Capture the cell that displays the provided text and extract its (X, Y) central coordinate. 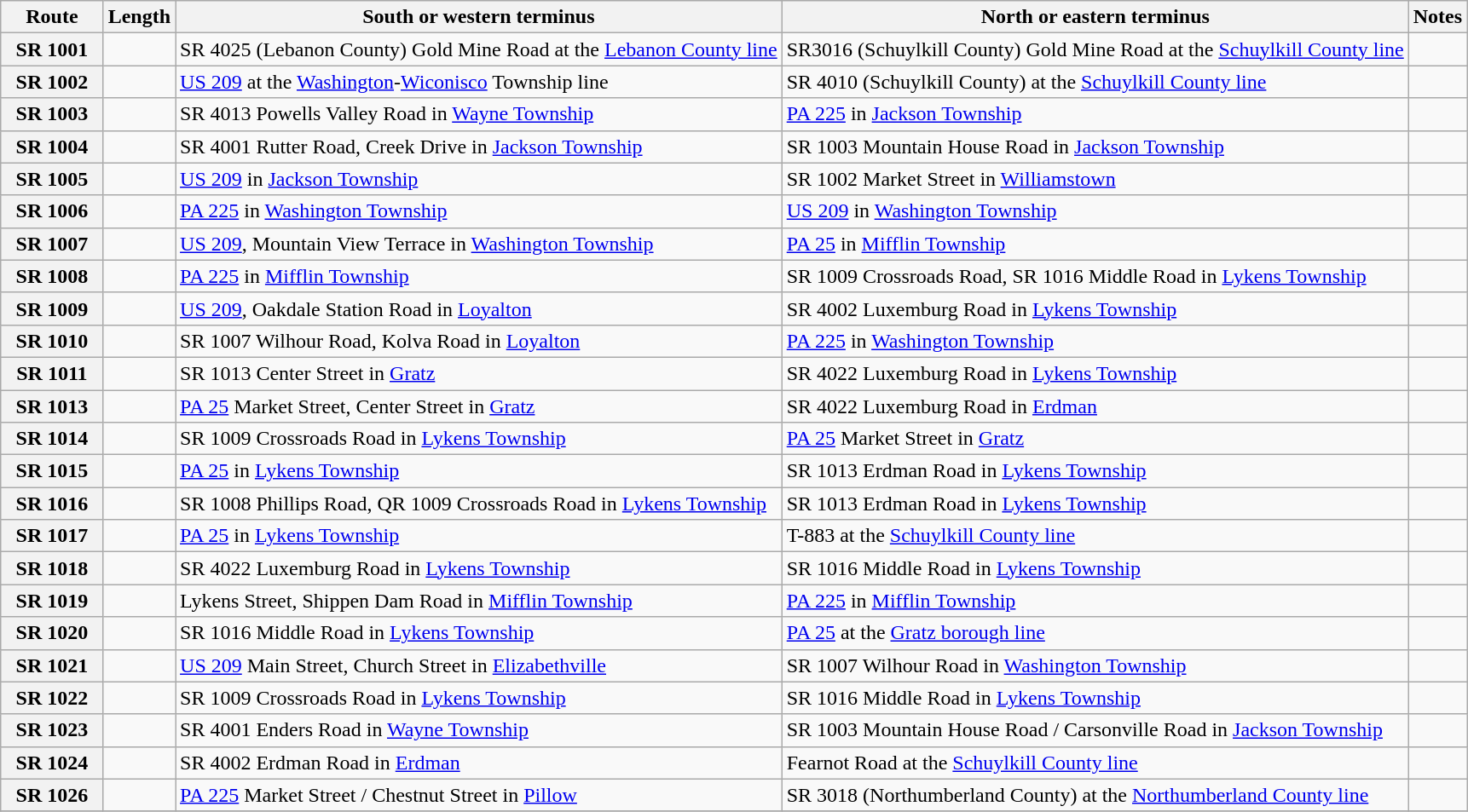
SR3016 (Schuylkill County) Gold Mine Road at the Schuylkill County line (1095, 49)
SR 4002 Erdman Road in Erdman (479, 763)
SR 1009 (52, 308)
SR 1003 Mountain House Road in Jackson Township (1095, 147)
SR 4001 Rutter Road, Creek Drive in Jackson Township (479, 147)
US 209, Mountain View Terrace in Washington Township (479, 244)
SR 4010 (Schuylkill County) at the Schuylkill County line (1095, 82)
SR 1001 (52, 49)
Length (139, 17)
SR 1015 (52, 471)
SR 1004 (52, 147)
US 209 Main Street, Church Street in Elizabethville (479, 665)
South or western terminus (479, 17)
SR 1016 (52, 504)
SR 1005 (52, 179)
SR 3018 (Northumberland County) at the Northumberland County line (1095, 795)
SR 1023 (52, 730)
US 209 in Washington Township (1095, 211)
SR 1018 (52, 568)
SR 1024 (52, 763)
SR 4013 Powells Valley Road in Wayne Township (479, 114)
PA 225 in Jackson Township (1095, 114)
SR 1026 (52, 795)
SR 1009 Crossroads Road, SR 1016 Middle Road in Lykens Township (1095, 276)
SR 4002 Luxemburg Road in Lykens Township (1095, 308)
SR 4022 Luxemburg Road in Erdman (1095, 406)
Route (52, 17)
US 209, Oakdale Station Road in Loyalton (479, 308)
SR 1008 Phillips Road, QR 1009 Crossroads Road in Lykens Township (479, 504)
SR 1013 Center Street in Gratz (479, 373)
Fearnot Road at the Schuylkill County line (1095, 763)
SR 1021 (52, 665)
Lykens Street, Shippen Dam Road in Mifflin Township (479, 601)
SR 1002 Market Street in Williamstown (1095, 179)
North or eastern terminus (1095, 17)
SR 1003 (52, 114)
Notes (1437, 17)
SR 1014 (52, 439)
SR 1020 (52, 633)
SR 1007 Wilhour Road in Washington Township (1095, 665)
SR 1007 (52, 244)
PA 225 Market Street / Chestnut Street in Pillow (479, 795)
SR 4025 (Lebanon County) Gold Mine Road at the Lebanon County line (479, 49)
PA 25 in Mifflin Township (1095, 244)
SR 1019 (52, 601)
SR 1017 (52, 536)
T-883 at the Schuylkill County line (1095, 536)
SR 1002 (52, 82)
US 209 at the Washington-Wiconisco Township line (479, 82)
SR 1010 (52, 341)
US 209 in Jackson Township (479, 179)
SR 1008 (52, 276)
SR 1006 (52, 211)
PA 25 Market Street in Gratz (1095, 439)
SR 4001 Enders Road in Wayne Township (479, 730)
SR 1011 (52, 373)
SR 1022 (52, 698)
SR 1013 (52, 406)
SR 1007 Wilhour Road, Kolva Road in Loyalton (479, 341)
SR 1003 Mountain House Road / Carsonville Road in Jackson Township (1095, 730)
PA 25 Market Street, Center Street in Gratz (479, 406)
PA 25 at the Gratz borough line (1095, 633)
